From the cell containing the given text, extract its center point as (x, y) coordinate. 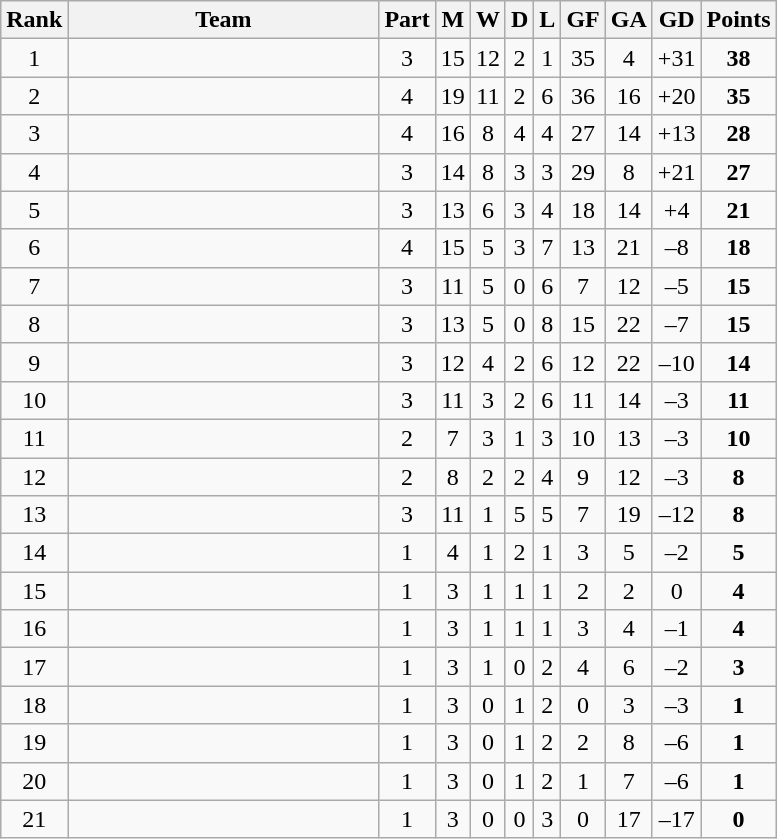
+31 (676, 58)
–12 (676, 515)
GD (676, 20)
20 (34, 781)
Rank (34, 20)
–5 (676, 286)
Team (224, 20)
+13 (676, 134)
GF (583, 20)
D (519, 20)
Part (407, 20)
36 (583, 96)
38 (738, 58)
–10 (676, 362)
–17 (676, 819)
+21 (676, 172)
–8 (676, 248)
–1 (676, 629)
GA (628, 20)
L (548, 20)
–7 (676, 324)
M (452, 20)
W (488, 20)
29 (583, 172)
+20 (676, 96)
28 (738, 134)
Points (738, 20)
+4 (676, 210)
